Detect which cell encompasses the target text, then output its (X, Y) center coordinate. 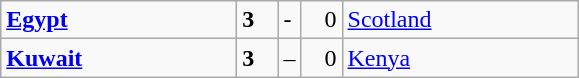
- (290, 20)
Scotland (460, 20)
Kenya (460, 58)
– (290, 58)
Egypt (119, 20)
Kuwait (119, 58)
